Return the [X, Y] coordinate for the center point of the cell that contains the specified text.  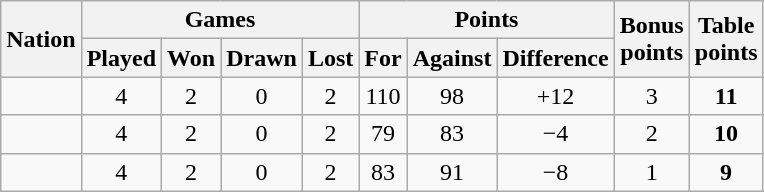
+12 [556, 96]
10 [726, 134]
110 [383, 96]
−4 [556, 134]
91 [452, 172]
Tablepoints [726, 39]
79 [383, 134]
Points [486, 20]
Games [220, 20]
Lost [330, 58]
Difference [556, 58]
3 [652, 96]
−8 [556, 172]
Drawn [262, 58]
Against [452, 58]
1 [652, 172]
98 [452, 96]
Played [121, 58]
Won [192, 58]
Bonuspoints [652, 39]
For [383, 58]
Nation [41, 39]
9 [726, 172]
11 [726, 96]
